Provide the (x, y) coordinate of the cell's center where the given text is located.  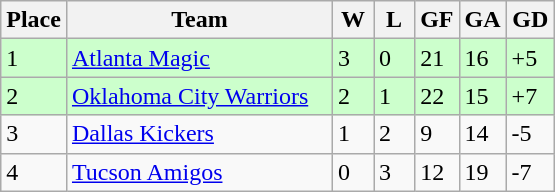
GF (437, 20)
W (354, 20)
15 (482, 96)
Atlanta Magic (199, 58)
21 (437, 58)
Tucson Amigos (199, 172)
L (394, 20)
16 (482, 58)
4 (34, 172)
9 (437, 134)
12 (437, 172)
-5 (530, 134)
22 (437, 96)
-7 (530, 172)
GA (482, 20)
Dallas Kickers (199, 134)
+7 (530, 96)
Place (34, 20)
19 (482, 172)
14 (482, 134)
GD (530, 20)
Oklahoma City Warriors (199, 96)
+5 (530, 58)
Team (199, 20)
